Identify which cell holds the provided text, then report its [X, Y] central coordinate. 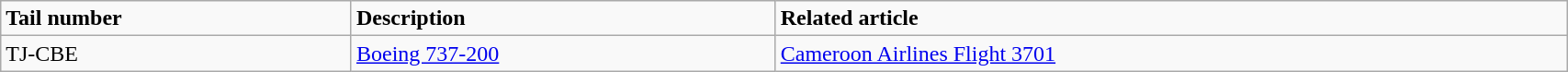
Boeing 737-200 [563, 54]
TJ-CBE [176, 54]
Cameroon Airlines Flight 3701 [1170, 54]
Tail number [176, 18]
Description [563, 18]
Related article [1170, 18]
